Find where the given text appears and provide that cell's center as [x, y] coordinate. 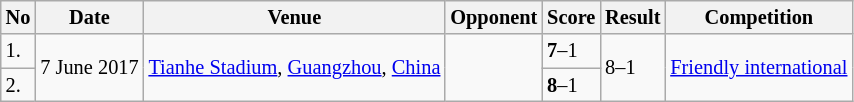
7 June 2017 [89, 68]
Result [632, 17]
7–1 [571, 51]
Friendly international [758, 68]
Score [571, 17]
Competition [758, 17]
Venue [295, 17]
1. [18, 51]
Date [89, 17]
Opponent [494, 17]
No [18, 17]
Tianhe Stadium, Guangzhou, China [295, 68]
2. [18, 85]
